Determine the (x, y) coordinate at the center of the cell enclosing the given text.  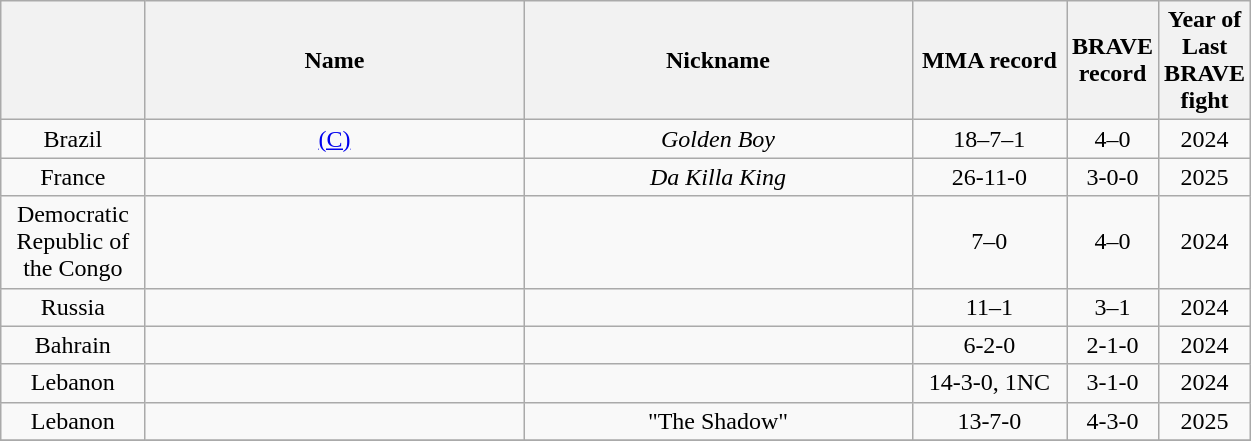
Da Killa King (718, 177)
Year of Last BRAVE fight (1205, 60)
3-1-0 (1113, 383)
Russia (73, 307)
14-3-0, 1NC (989, 383)
3-0-0 (1113, 177)
2-1-0 (1113, 345)
BRAVE record (1113, 60)
Nickname (718, 60)
Bahrain (73, 345)
6-2-0 (989, 345)
3–1 (1113, 307)
4-3-0 (1113, 421)
"The Shadow" (718, 421)
Brazil (73, 139)
13-7-0 (989, 421)
26-11-0 (989, 177)
Name (334, 60)
11–1 (989, 307)
(C) (334, 139)
Democratic Republic of the Congo (73, 242)
France (73, 177)
MMA record (989, 60)
7–0 (989, 242)
Golden Boy (718, 139)
18–7–1 (989, 139)
